Provide the [X, Y] coordinate of the cell's center where the given text is located.  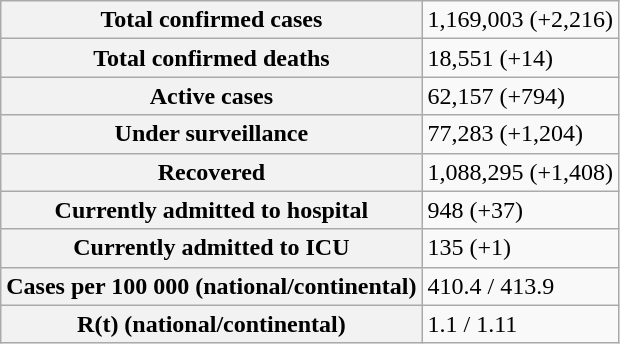
18,551 (+14) [520, 58]
Currently admitted to hospital [212, 210]
Under surveillance [212, 134]
62,157 (+794) [520, 96]
Recovered [212, 172]
Active cases [212, 96]
Cases per 100 000 (national/continental) [212, 286]
1,169,003 (+2,216) [520, 20]
R(t) (national/continental) [212, 324]
410.4 / 413.9 [520, 286]
948 (+37) [520, 210]
1.1 / 1.11 [520, 324]
135 (+1) [520, 248]
1,088,295 (+1,408) [520, 172]
Total confirmed deaths [212, 58]
77,283 (+1,204) [520, 134]
Currently admitted to ICU [212, 248]
Total confirmed cases [212, 20]
